From the cell containing the given text, extract its center point as (x, y) coordinate. 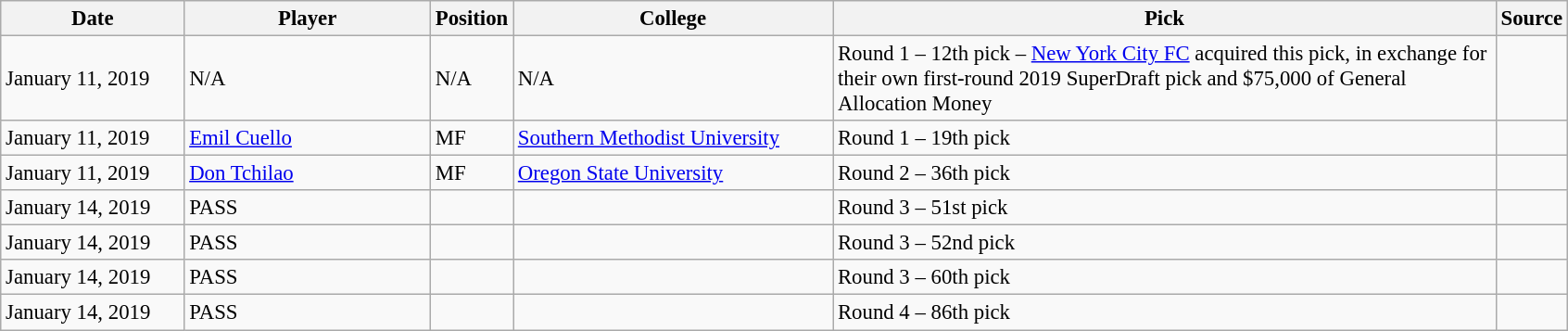
Round 3 – 60th pick (1165, 277)
Pick (1165, 19)
College (673, 19)
Don Tchilao (308, 173)
Date (93, 19)
Emil Cuello (308, 138)
Round 4 – 86th pick (1165, 312)
Southern Methodist University (673, 138)
Round 3 – 51st pick (1165, 208)
Round 2 – 36th pick (1165, 173)
Oregon State University (673, 173)
Round 3 – 52nd pick (1165, 243)
Round 1 – 19th pick (1165, 138)
Player (308, 19)
Source (1531, 19)
Position (471, 19)
